From the cell containing the given text, extract its center point as (x, y) coordinate. 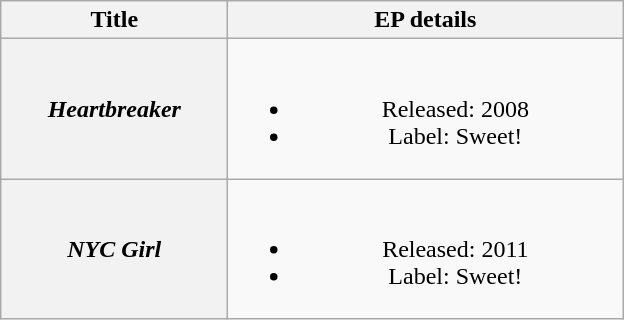
Title (114, 20)
Released: 2011Label: Sweet! (426, 249)
EP details (426, 20)
Released: 2008Label: Sweet! (426, 109)
Heartbreaker (114, 109)
NYC Girl (114, 249)
